From the cell containing the given text, extract its center point as (X, Y) coordinate. 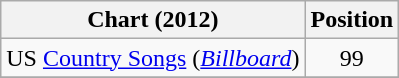
US Country Songs (Billboard) (153, 58)
Chart (2012) (153, 20)
99 (352, 58)
Position (352, 20)
